Pinpoint the cell where the given text exists, returning its (x, y) midpoint coordinate. 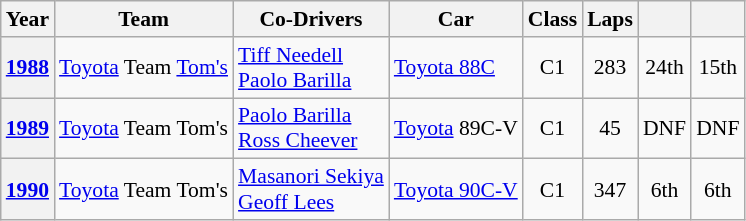
Paolo Barilla Ross Cheever (311, 128)
Class (552, 19)
283 (610, 68)
24th (664, 68)
Masanori Sekiya Geoff Lees (311, 190)
1988 (28, 68)
Year (28, 19)
1989 (28, 128)
Car (456, 19)
Toyota 89C-V (456, 128)
15th (718, 68)
45 (610, 128)
347 (610, 190)
Laps (610, 19)
Team (144, 19)
Toyota 88C (456, 68)
Toyota 90C-V (456, 190)
1990 (28, 190)
Co-Drivers (311, 19)
Tiff Needell Paolo Barilla (311, 68)
